Find where the given text appears and provide that cell's center as (x, y) coordinate. 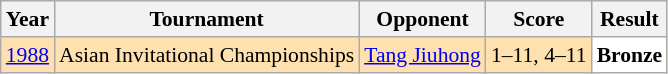
Score (539, 19)
Asian Invitational Championships (206, 55)
Opponent (422, 19)
Tournament (206, 19)
1988 (28, 55)
Tang Jiuhong (422, 55)
Year (28, 19)
Result (630, 19)
1–11, 4–11 (539, 55)
Bronze (630, 55)
